Provide the (x, y) coordinate of the cell's center where the given text is located.  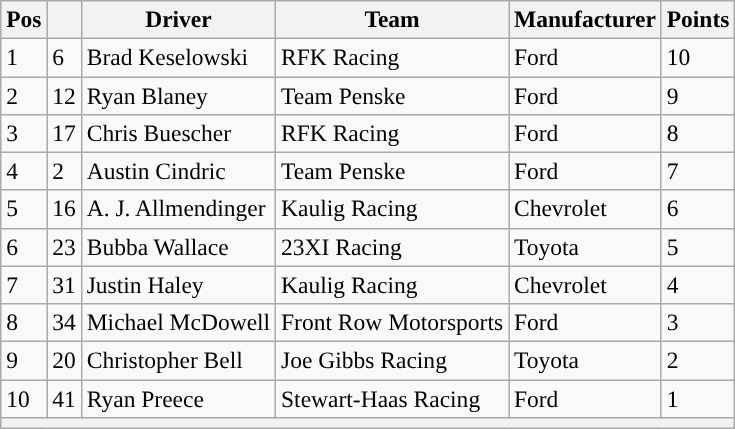
Stewart-Haas Racing (392, 398)
17 (64, 133)
Ryan Blaney (178, 95)
23 (64, 247)
Bubba Wallace (178, 247)
Driver (178, 19)
A. J. Allmendinger (178, 209)
Pos (24, 19)
Points (698, 19)
Team (392, 19)
Front Row Motorsports (392, 322)
Justin Haley (178, 285)
Chris Buescher (178, 133)
12 (64, 95)
16 (64, 209)
34 (64, 322)
Brad Keselowski (178, 57)
Michael McDowell (178, 322)
20 (64, 360)
Joe Gibbs Racing (392, 360)
Austin Cindric (178, 171)
Christopher Bell (178, 360)
41 (64, 398)
Ryan Preece (178, 398)
31 (64, 285)
23XI Racing (392, 247)
Manufacturer (586, 19)
